Extract the [X, Y] coordinate from the center of the cell holding the provided text.  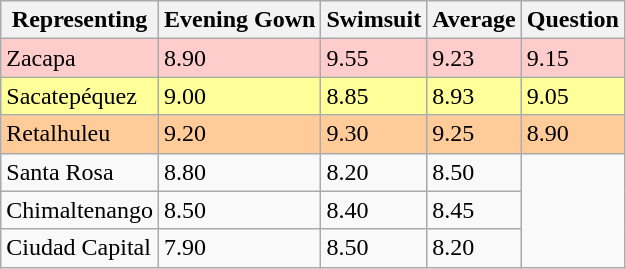
9.15 [572, 58]
9.23 [474, 58]
Chimaltenango [80, 210]
8.40 [374, 210]
Evening Gown [239, 20]
Sacatepéquez [80, 96]
8.45 [474, 210]
9.00 [239, 96]
Zacapa [80, 58]
Santa Rosa [80, 172]
Swimsuit [374, 20]
Question [572, 20]
7.90 [239, 248]
9.30 [374, 134]
9.20 [239, 134]
9.25 [474, 134]
8.93 [474, 96]
9.05 [572, 96]
Ciudad Capital [80, 248]
8.80 [239, 172]
9.55 [374, 58]
Retalhuleu [80, 134]
8.85 [374, 96]
Representing [80, 20]
Average [474, 20]
